Capture the cell that displays the provided text and extract its [x, y] central coordinate. 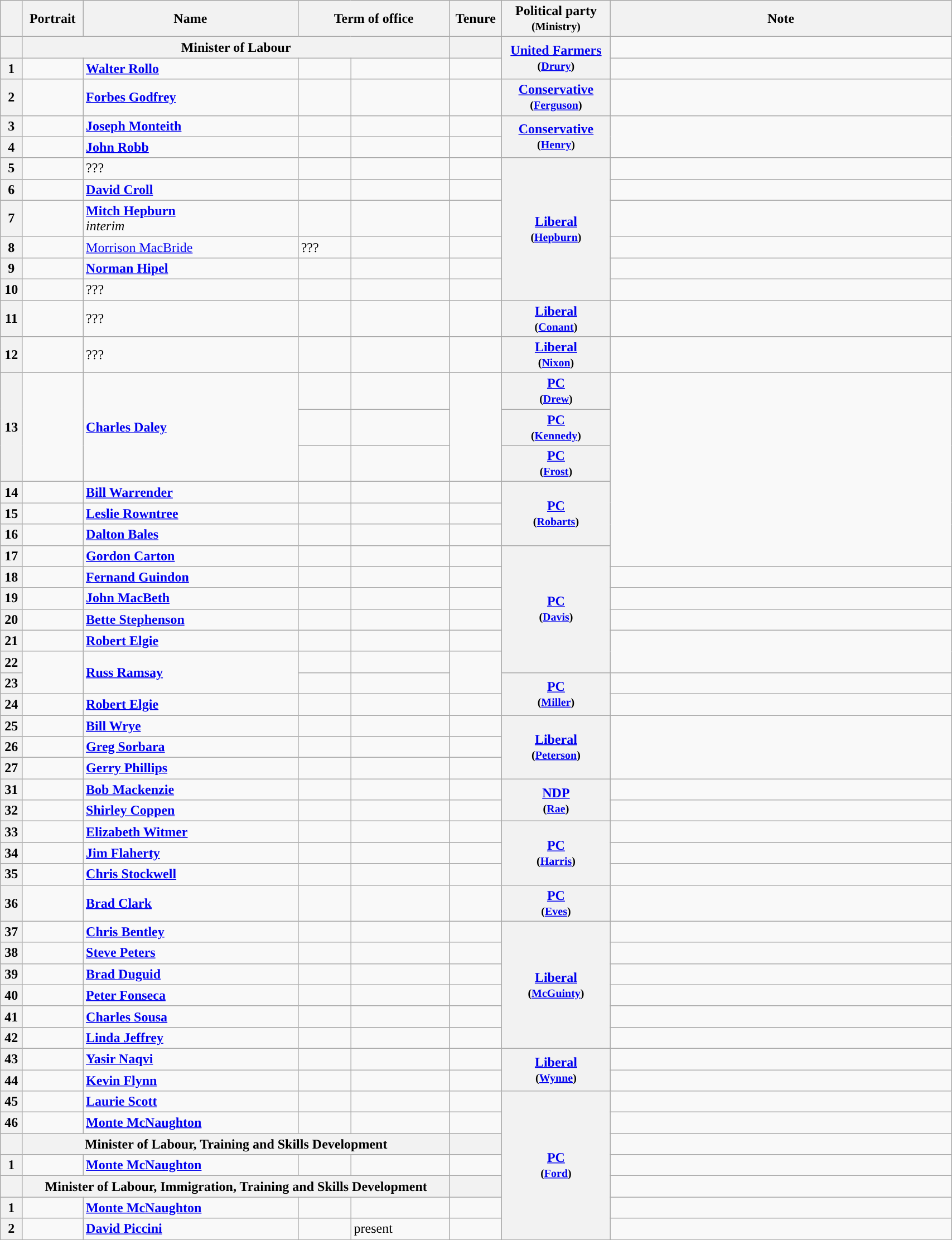
25 [11, 725]
16 [11, 535]
present [400, 1229]
Gerry Phillips [191, 768]
44 [11, 1080]
46 [11, 1123]
15 [11, 514]
Jim Flaherty [191, 853]
PC(Davis) [555, 609]
Shirley Coppen [191, 811]
Portrait [52, 19]
5 [11, 168]
John MacBeth [191, 598]
Chris Stockwell [191, 874]
PC(Miller) [555, 694]
Norman Hipel [191, 268]
24 [11, 704]
40 [11, 995]
26 [11, 747]
Russ Ramsay [191, 672]
Liberal(Nixon) [555, 355]
7 [11, 219]
31 [11, 789]
Walter Rollo [191, 69]
David Piccini [191, 1229]
United Farmers(Drury) [555, 58]
4 [11, 147]
27 [11, 768]
35 [11, 874]
Liberal(Conant) [555, 318]
39 [11, 974]
PC(Eves) [555, 903]
Name [191, 19]
Bette Stephenson [191, 619]
Minister of Labour, Training and Skills Development [236, 1144]
18 [11, 577]
Joseph Monteith [191, 126]
Charles Sousa [191, 1016]
22 [11, 662]
Liberal(Hepburn) [555, 229]
36 [11, 903]
17 [11, 556]
Steve Peters [191, 953]
Conservative(Ferguson) [555, 97]
Morrison MacBride [191, 247]
Fernand Guindon [191, 577]
Dalton Bales [191, 535]
23 [11, 683]
David Croll [191, 190]
38 [11, 953]
PC(Ford) [555, 1165]
Liberal(Wynne) [555, 1069]
Mitch Hepburn interim [191, 219]
Brad Duguid [191, 974]
33 [11, 832]
Laurie Scott [191, 1102]
Peter Fonseca [191, 995]
Chris Bentley [191, 932]
45 [11, 1102]
41 [11, 1016]
Forbes Godfrey [191, 97]
11 [11, 318]
13 [11, 427]
Kevin Flynn [191, 1080]
8 [11, 247]
6 [11, 190]
NDP(Rae) [555, 800]
Leslie Rowntree [191, 514]
34 [11, 853]
Gordon Carton [191, 556]
Yasir Naqvi [191, 1059]
19 [11, 598]
Minister of Labour [236, 47]
Bill Warrender [191, 492]
37 [11, 932]
Political party(Ministry) [555, 19]
Elizabeth Witmer [191, 832]
32 [11, 811]
Charles Daley [191, 427]
3 [11, 126]
Note [781, 19]
PC(Harris) [555, 853]
Brad Clark [191, 903]
43 [11, 1059]
John Robb [191, 147]
14 [11, 492]
Minister of Labour, Immigration, Training and Skills Development [236, 1186]
Bob Mackenzie [191, 789]
Conservative(Henry) [555, 137]
9 [11, 268]
Linda Jeffrey [191, 1038]
12 [11, 355]
10 [11, 289]
PC(Kennedy) [555, 427]
Liberal(McGuinty) [555, 985]
PC(Robarts) [555, 514]
PC(Drew) [555, 391]
Liberal(Peterson) [555, 747]
42 [11, 1038]
20 [11, 619]
Bill Wrye [191, 725]
Tenure [475, 19]
Greg Sorbara [191, 747]
21 [11, 641]
PC(Frost) [555, 464]
Term of office [374, 19]
